Output the (x, y) coordinate of the center of the cell containing the given text.  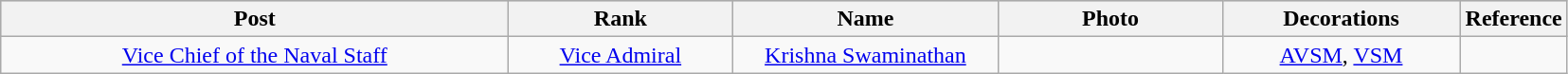
Photo (1110, 19)
Name (866, 19)
Decorations (1342, 19)
Krishna Swaminathan (866, 55)
Rank (621, 19)
Reference (1514, 19)
Post (255, 19)
Vice Chief of the Naval Staff (255, 55)
Vice Admiral (621, 55)
AVSM, VSM (1342, 55)
